Provide the [x, y] coordinate of the cell's center where the given text is located.  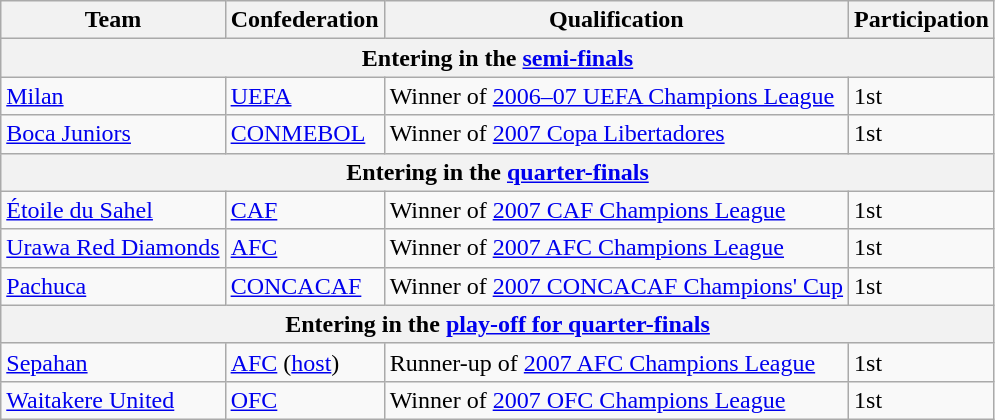
Winner of 2007 AFC Champions League [616, 248]
Entering in the semi-finals [498, 58]
Winner of 2006–07 UEFA Champions League [616, 96]
Runner-up of 2007 AFC Champions League [616, 362]
Winner of 2007 OFC Champions League [616, 400]
Team [113, 20]
Étoile du Sahel [113, 210]
Winner of 2007 CONCACAF Champions' Cup [616, 286]
UEFA [304, 96]
Boca Juniors [113, 134]
Entering in the quarter-finals [498, 172]
Waitakere United [113, 400]
Participation [922, 20]
CONCACAF [304, 286]
AFC (host) [304, 362]
CAF [304, 210]
Confederation [304, 20]
Pachuca [113, 286]
Milan [113, 96]
CONMEBOL [304, 134]
AFC [304, 248]
Winner of 2007 Copa Libertadores [616, 134]
Winner of 2007 CAF Champions League [616, 210]
OFC [304, 400]
Urawa Red Diamonds [113, 248]
Qualification [616, 20]
Entering in the play-off for quarter-finals [498, 324]
Sepahan [113, 362]
